From the cell containing the given text, extract its center point as (X, Y) coordinate. 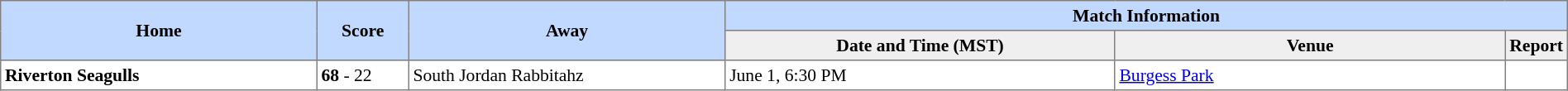
Venue (1310, 45)
68 - 22 (362, 75)
Score (362, 31)
Away (567, 31)
Date and Time (MST) (920, 45)
Match Information (1146, 16)
June 1, 6:30 PM (920, 75)
Report (1537, 45)
Burgess Park (1310, 75)
Riverton Seagulls (159, 75)
Home (159, 31)
South Jordan Rabbitahz (567, 75)
